Return the [x, y] coordinate for the center point of the cell that contains the specified text.  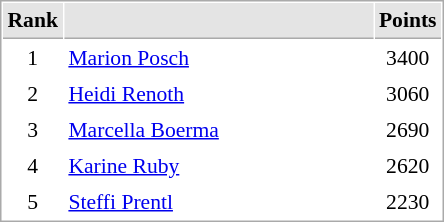
Marion Posch [218, 57]
2230 [408, 201]
2690 [408, 129]
2 [32, 93]
Rank [32, 21]
2620 [408, 165]
3 [32, 129]
Heidi Renoth [218, 93]
4 [32, 165]
1 [32, 57]
Points [408, 21]
3400 [408, 57]
Marcella Boerma [218, 129]
3060 [408, 93]
5 [32, 201]
Karine Ruby [218, 165]
Steffi Prentl [218, 201]
